From the cell containing the given text, extract its center point as (X, Y) coordinate. 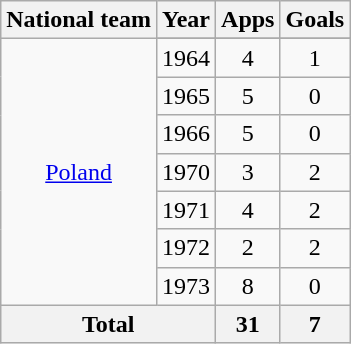
1973 (186, 286)
Year (186, 20)
8 (248, 286)
Total (108, 324)
7 (315, 324)
1971 (186, 210)
1966 (186, 134)
1972 (186, 248)
Poland (79, 172)
Apps (248, 20)
31 (248, 324)
1 (315, 58)
1965 (186, 96)
Goals (315, 20)
National team (79, 20)
1970 (186, 172)
1964 (186, 58)
3 (248, 172)
